Identify which cell holds the provided text, then report its [x, y] central coordinate. 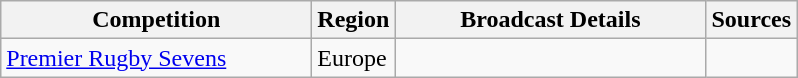
Europe [354, 58]
Premier Rugby Sevens [156, 58]
Competition [156, 20]
Broadcast Details [550, 20]
Sources [752, 20]
Region [354, 20]
